Pinpoint the cell where the given text exists, returning its (X, Y) midpoint coordinate. 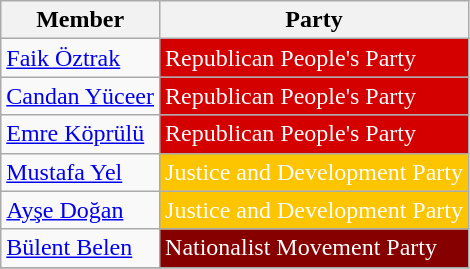
Mustafa Yel (80, 172)
Bülent Belen (80, 248)
Party (314, 20)
Member (80, 20)
Faik Öztrak (80, 58)
Ayşe Doğan (80, 210)
Nationalist Movement Party (314, 248)
Candan Yüceer (80, 96)
Emre Köprülü (80, 134)
